For the text-containing cell, return its midpoint in (X, Y) coordinate format. 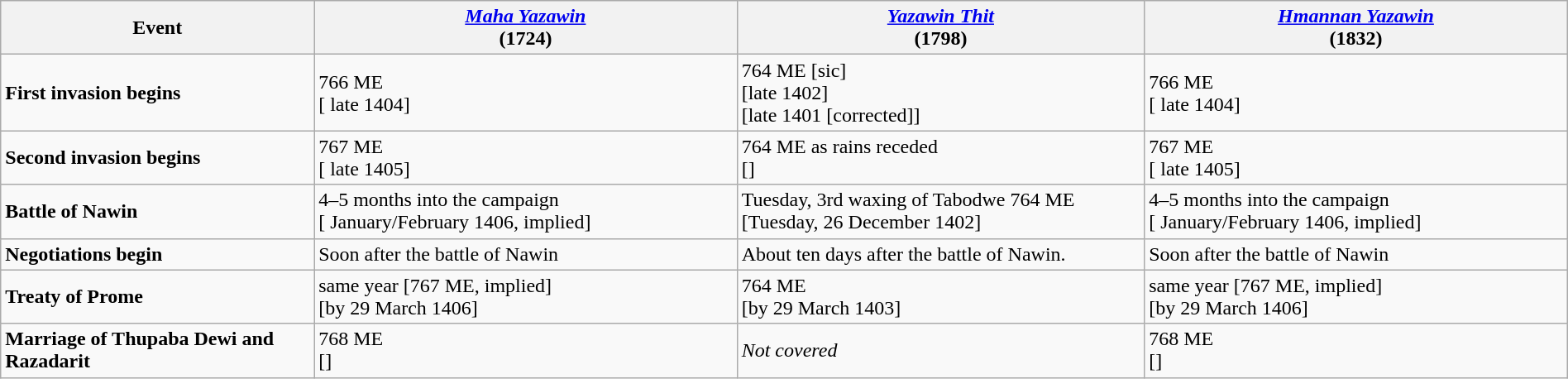
Battle of Nawin (157, 212)
About ten days after the battle of Nawin. (941, 254)
Second invasion begins (157, 157)
Not covered (941, 351)
764 ME [by 29 March 1403] (941, 296)
Hmannan Yazawin (1832) (1356, 28)
Negotiations begin (157, 254)
Yazawin Thit (1798) (941, 28)
Event (157, 28)
Maha Yazawin (1724) (526, 28)
First invasion begins (157, 93)
Treaty of Prome (157, 296)
764 ME [sic] [late 1402] [late 1401 [corrected]] (941, 93)
Tuesday, 3rd waxing of Tabodwe 764 ME [Tuesday, 26 December 1402] (941, 212)
Marriage of Thupaba Dewi and Razadarit (157, 351)
764 ME as rains receded [] (941, 157)
